Provide the (X, Y) coordinate of the cell's center where the given text is located.  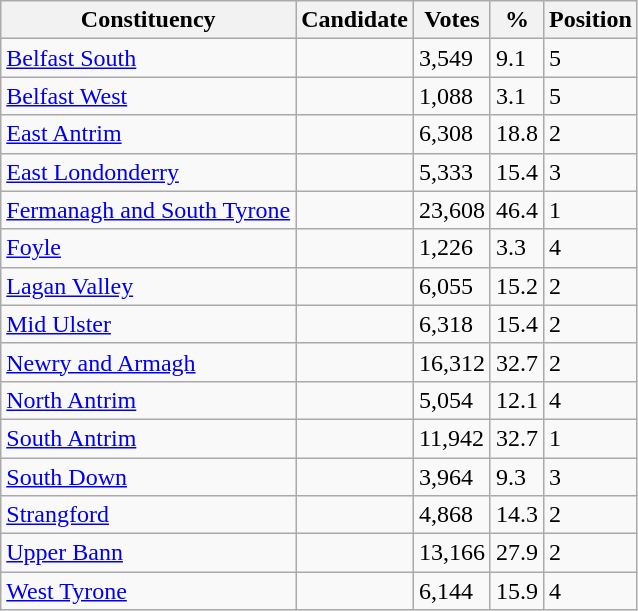
6,144 (452, 591)
Mid Ulster (148, 324)
9.1 (516, 58)
5,333 (452, 172)
1,226 (452, 248)
15.2 (516, 286)
% (516, 20)
11,942 (452, 438)
27.9 (516, 553)
Constituency (148, 20)
16,312 (452, 362)
South Antrim (148, 438)
3.1 (516, 96)
1,088 (452, 96)
Lagan Valley (148, 286)
East Antrim (148, 134)
3,964 (452, 477)
6,318 (452, 324)
Belfast South (148, 58)
Newry and Armagh (148, 362)
6,308 (452, 134)
East Londonderry (148, 172)
North Antrim (148, 400)
Upper Bann (148, 553)
3.3 (516, 248)
23,608 (452, 210)
Position (591, 20)
6,055 (452, 286)
12.1 (516, 400)
West Tyrone (148, 591)
Foyle (148, 248)
46.4 (516, 210)
Candidate (355, 20)
Votes (452, 20)
Belfast West (148, 96)
4,868 (452, 515)
15.9 (516, 591)
5,054 (452, 400)
18.8 (516, 134)
14.3 (516, 515)
9.3 (516, 477)
Strangford (148, 515)
South Down (148, 477)
Fermanagh and South Tyrone (148, 210)
3,549 (452, 58)
13,166 (452, 553)
